Determine the (x, y) coordinate at the center of the cell enclosing the given text.  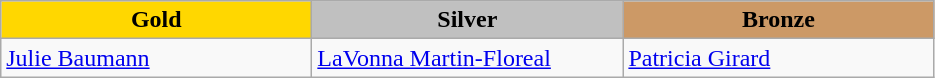
LaVonna Martin-Floreal (468, 58)
Bronze (778, 20)
Julie Baumann (156, 58)
Patricia Girard (778, 58)
Gold (156, 20)
Silver (468, 20)
